Capture the cell that displays the provided text and extract its (x, y) central coordinate. 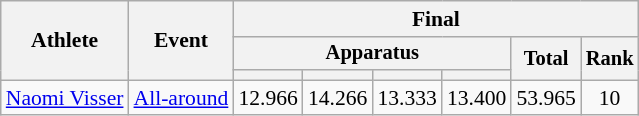
10 (610, 98)
13.400 (476, 98)
Naomi Visser (65, 98)
12.966 (268, 98)
Final (436, 19)
53.965 (546, 98)
Rank (610, 58)
Athlete (65, 40)
13.333 (406, 98)
Apparatus (372, 54)
14.266 (338, 98)
All-around (182, 98)
Event (182, 40)
Total (546, 58)
